From the cell containing the given text, extract its center point as (X, Y) coordinate. 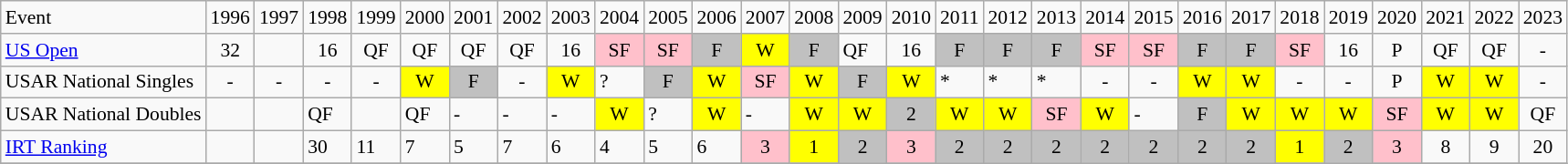
2013 (1057, 17)
2014 (1104, 17)
9 (1493, 148)
2018 (1300, 17)
2023 (1542, 17)
2008 (814, 17)
2010 (911, 17)
2003 (571, 17)
USAR National Singles (104, 82)
1997 (279, 17)
8 (1446, 148)
2019 (1349, 17)
2002 (522, 17)
2015 (1154, 17)
1998 (327, 17)
30 (327, 148)
2000 (425, 17)
11 (376, 148)
USAR National Doubles (104, 115)
1999 (376, 17)
1996 (230, 17)
2005 (668, 17)
2004 (619, 17)
32 (230, 50)
2001 (473, 17)
4 (619, 148)
2022 (1493, 17)
2011 (959, 17)
2012 (1008, 17)
20 (1542, 148)
2007 (765, 17)
IRT Ranking (104, 148)
2017 (1250, 17)
US Open (104, 50)
2021 (1446, 17)
2009 (862, 17)
2020 (1396, 17)
2016 (1203, 17)
Event (104, 17)
2006 (717, 17)
